Output the [X, Y] coordinate of the center of the cell containing the given text.  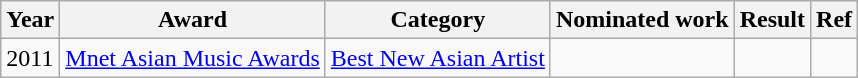
Best New Asian Artist [438, 58]
2011 [30, 58]
Year [30, 20]
Ref [834, 20]
Nominated work [642, 20]
Mnet Asian Music Awards [193, 58]
Result [772, 20]
Category [438, 20]
Award [193, 20]
